Find where the given text appears and provide that cell's center as (X, Y) coordinate. 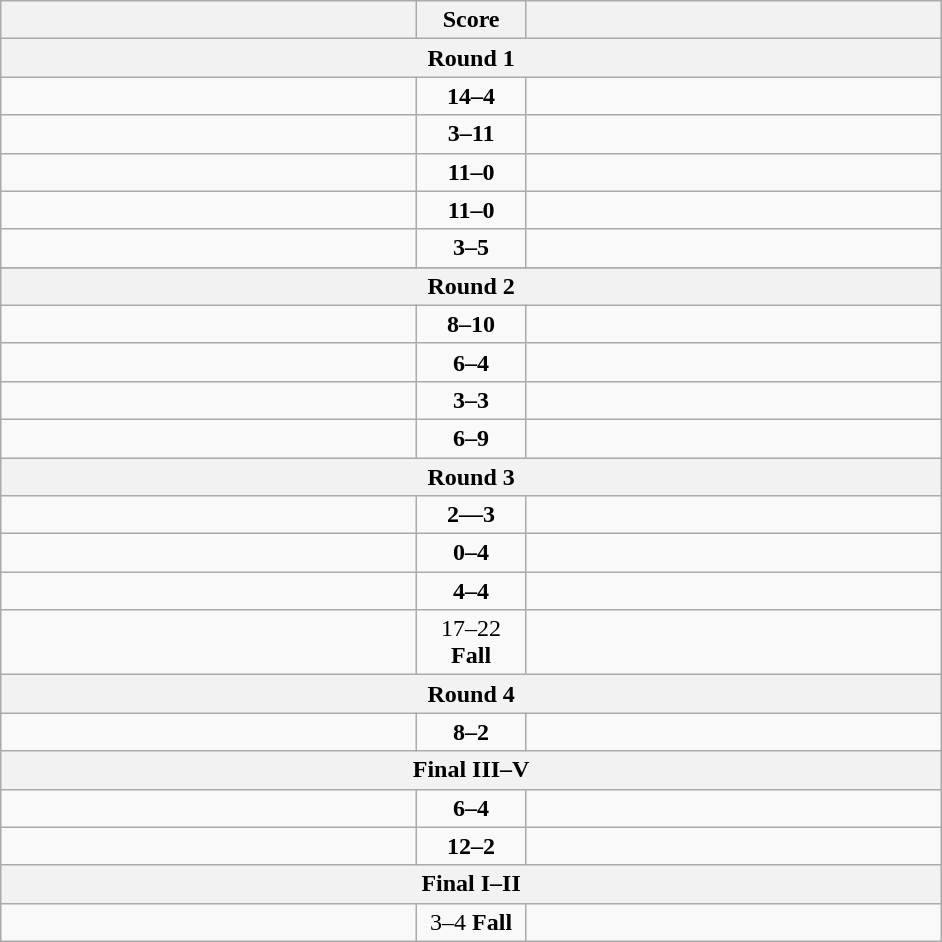
14–4 (472, 96)
12–2 (472, 846)
3–11 (472, 134)
8–10 (472, 324)
Round 1 (472, 58)
Round 2 (472, 286)
Final III–V (472, 770)
6–9 (472, 438)
17–22 Fall (472, 642)
3–4 Fall (472, 922)
Round 4 (472, 694)
Final I–II (472, 884)
Round 3 (472, 477)
0–4 (472, 553)
2—3 (472, 515)
3–3 (472, 400)
Score (472, 20)
4–4 (472, 591)
3–5 (472, 248)
8–2 (472, 732)
